Pinpoint the cell where the given text exists, returning its [x, y] midpoint coordinate. 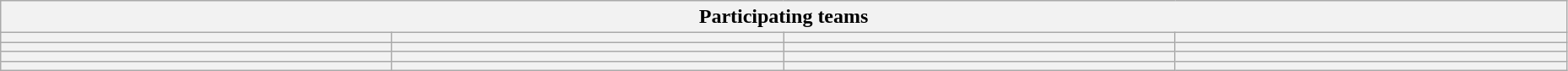
Participating teams [784, 17]
